Find where the given text appears and provide that cell's center as [X, Y] coordinate. 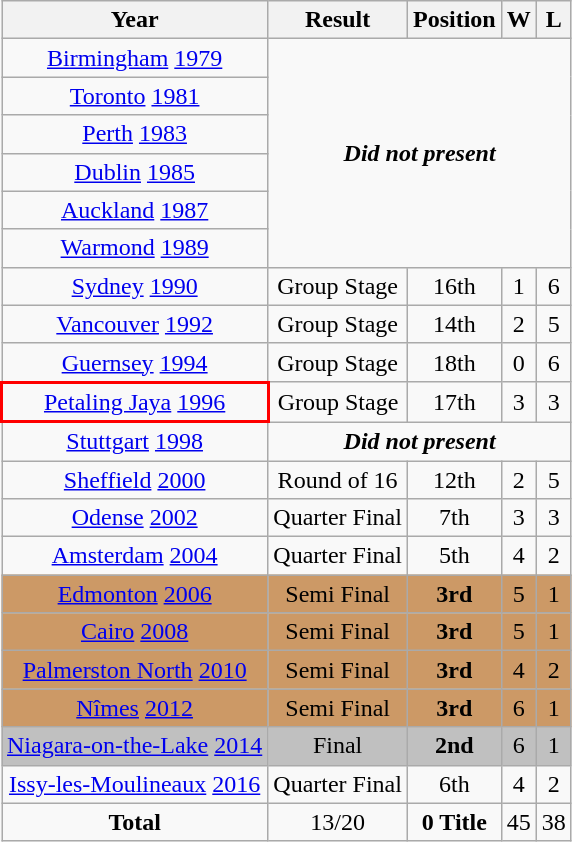
W [518, 20]
Position [454, 20]
2nd [454, 746]
Total [135, 822]
14th [454, 324]
Dublin 1985 [135, 172]
17th [454, 402]
Final [338, 746]
Guernsey 1994 [135, 362]
Auckland 1987 [135, 210]
Palmerston North 2010 [135, 670]
Result [338, 20]
12th [454, 479]
Birmingham 1979 [135, 58]
13/20 [338, 822]
Vancouver 1992 [135, 324]
Year [135, 20]
L [554, 20]
45 [518, 822]
5th [454, 556]
Issy-les-Moulineaux 2016 [135, 784]
0 Title [454, 822]
16th [454, 286]
Round of 16 [338, 479]
0 [518, 362]
38 [554, 822]
Nîmes 2012 [135, 708]
Niagara-on-the-Lake 2014 [135, 746]
Toronto 1981 [135, 96]
7th [454, 518]
Warmond 1989 [135, 248]
Amsterdam 2004 [135, 556]
Sheffield 2000 [135, 479]
Sydney 1990 [135, 286]
6th [454, 784]
Edmonton 2006 [135, 594]
Perth 1983 [135, 134]
Cairo 2008 [135, 632]
Stuttgart 1998 [135, 442]
Odense 2002 [135, 518]
18th [454, 362]
Petaling Jaya 1996 [135, 402]
